Return the [X, Y] coordinate for the center point of the cell that contains the specified text.  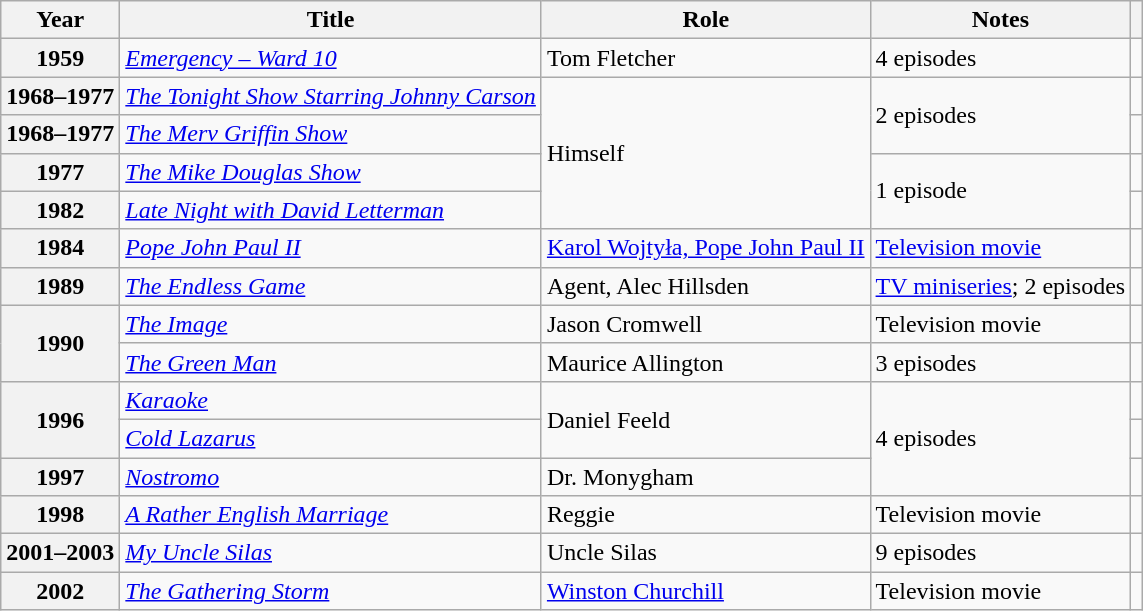
Winston Churchill [706, 591]
Late Night with David Letterman [331, 210]
Reggie [706, 515]
The Endless Game [331, 286]
1984 [60, 248]
The Gathering Storm [331, 591]
1990 [60, 343]
Karaoke [331, 400]
Role [706, 20]
My Uncle Silas [331, 553]
1998 [60, 515]
Cold Lazarus [331, 438]
The Image [331, 324]
A Rather English Marriage [331, 515]
1982 [60, 210]
TV miniseries; 2 episodes [1000, 286]
The Mike Douglas Show [331, 172]
Jason Cromwell [706, 324]
Maurice Allington [706, 362]
1996 [60, 419]
1997 [60, 477]
Notes [1000, 20]
Tom Fletcher [706, 58]
Dr. Monygham [706, 477]
The Green Man [331, 362]
Karol Wojtyła, Pope John Paul II [706, 248]
2 episodes [1000, 115]
Himself [706, 153]
1959 [60, 58]
9 episodes [1000, 553]
2001–2003 [60, 553]
3 episodes [1000, 362]
Daniel Feeld [706, 419]
Agent, Alec Hillsden [706, 286]
The Merv Griffin Show [331, 134]
The Tonight Show Starring Johnny Carson [331, 96]
1989 [60, 286]
2002 [60, 591]
Title [331, 20]
Pope John Paul II [331, 248]
Nostromo [331, 477]
1977 [60, 172]
1 episode [1000, 191]
Year [60, 20]
Emergency – Ward 10 [331, 58]
Uncle Silas [706, 553]
